Identify which cell holds the provided text, then report its (x, y) central coordinate. 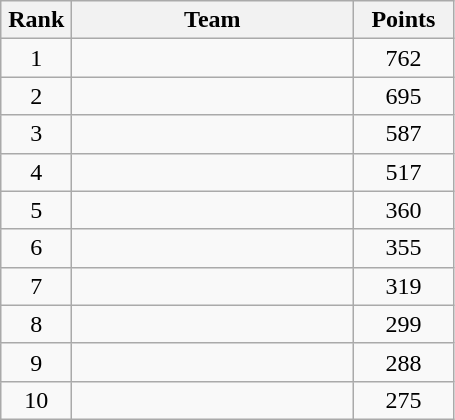
10 (36, 400)
5 (36, 210)
8 (36, 324)
Rank (36, 20)
355 (404, 248)
9 (36, 362)
3 (36, 134)
2 (36, 96)
6 (36, 248)
1 (36, 58)
319 (404, 286)
360 (404, 210)
Points (404, 20)
762 (404, 58)
4 (36, 172)
Team (212, 20)
288 (404, 362)
299 (404, 324)
7 (36, 286)
517 (404, 172)
587 (404, 134)
275 (404, 400)
695 (404, 96)
